From the cell containing the given text, extract its center point as [X, Y] coordinate. 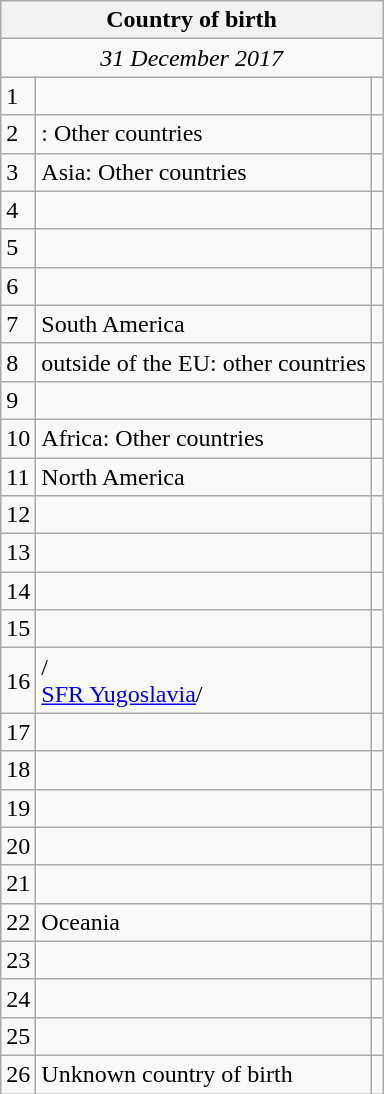
17 [18, 732]
Africa: Other countries [204, 438]
12 [18, 515]
Asia: Other countries [204, 172]
Oceania [204, 922]
/SFR Yugoslavia/ [204, 680]
9 [18, 400]
24 [18, 998]
14 [18, 591]
16 [18, 680]
5 [18, 248]
6 [18, 286]
21 [18, 884]
3 [18, 172]
22 [18, 922]
26 [18, 1074]
2 [18, 134]
15 [18, 629]
: Other countries [204, 134]
31 December 2017 [192, 58]
4 [18, 210]
19 [18, 808]
8 [18, 362]
10 [18, 438]
outside of the EU: other countries [204, 362]
11 [18, 477]
Country of birth [192, 20]
18 [18, 770]
1 [18, 96]
20 [18, 846]
25 [18, 1036]
7 [18, 324]
23 [18, 960]
North America [204, 477]
13 [18, 553]
South America [204, 324]
Unknown country of birth [204, 1074]
